Determine the (X, Y) coordinate at the center of the cell enclosing the given text.  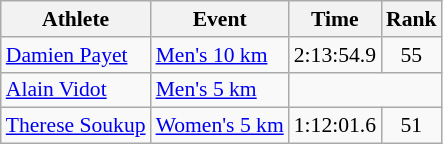
Alain Vidot (76, 90)
Women's 5 km (220, 126)
Time (335, 19)
51 (412, 126)
Men's 10 km (220, 55)
Rank (412, 19)
55 (412, 55)
Therese Soukup (76, 126)
2:13:54.9 (335, 55)
1:12:01.6 (335, 126)
Event (220, 19)
Men's 5 km (220, 90)
Athlete (76, 19)
Damien Payet (76, 55)
